Capture the cell that displays the provided text and extract its (x, y) central coordinate. 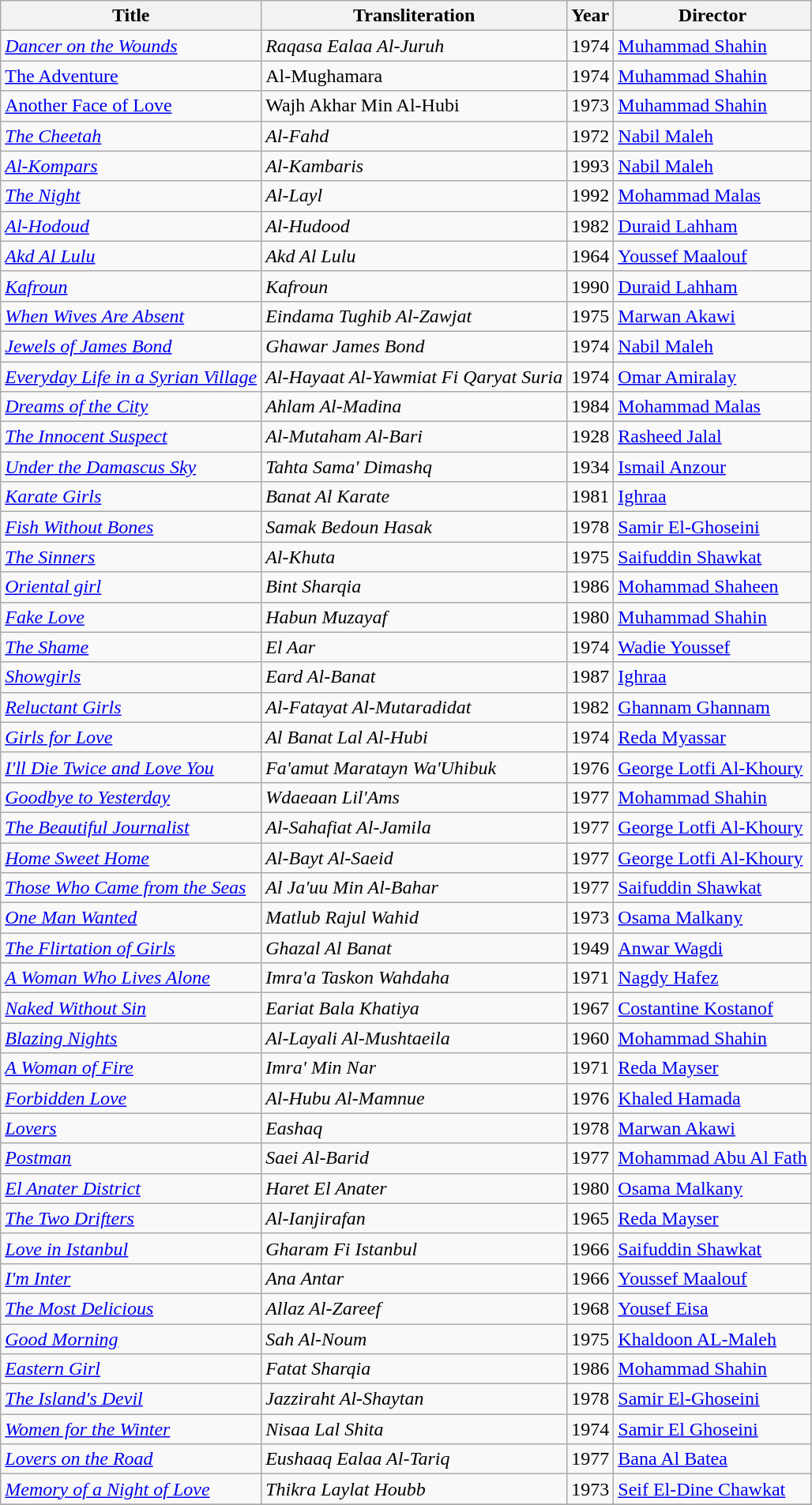
1993 (591, 166)
1928 (591, 437)
Naked Without Sin (131, 1008)
Fatat Sharqia (414, 1369)
Sah Al-Noum (414, 1339)
Ismail Anzour (712, 467)
Imra' Min Nar (414, 1068)
Khaled Hamada (712, 1098)
Karate Girls (131, 497)
1981 (591, 497)
The Two Drifters (131, 1218)
Al-Kompars (131, 166)
The Shame (131, 647)
Omar Amiralay (712, 377)
Fake Love (131, 617)
A Woman of Fire (131, 1068)
Goodbye to Yesterday (131, 797)
Reda Myassar (712, 737)
1960 (591, 1038)
The Night (131, 196)
Bint Sharqia (414, 587)
El Aar (414, 647)
Women for the Winter (131, 1429)
Al-Fahd (414, 136)
Al-Kambaris (414, 166)
Blazing Nights (131, 1038)
1992 (591, 196)
Al-Mughamara (414, 76)
Postman (131, 1158)
Ghazal Al Banat (414, 948)
Oriental girl (131, 587)
The Innocent Suspect (131, 437)
Samak Bedoun Hasak (414, 527)
Good Morning (131, 1339)
Eindama Tughib Al-Zawjat (414, 316)
Al-Mutaham Al-Bari (414, 437)
Jazziraht Al-Shaytan (414, 1399)
Forbidden Love (131, 1098)
1972 (591, 136)
Showgirls (131, 677)
Haret El Anater (414, 1188)
Al-Hubu Al-Mamnue (414, 1098)
Raqasa Ealaa Al-Juruh (414, 46)
Al-Hudood (414, 226)
The Adventure (131, 76)
Saei Al-Barid (414, 1158)
Dancer on the Wounds (131, 46)
Al-Layali Al-Mushtaeila (414, 1038)
Tahta Sama' Dimashq (414, 467)
Wdaeaan Lil'Ams (414, 797)
The Flirtation of Girls (131, 948)
1949 (591, 948)
Bana Al Batea (712, 1459)
Al-Layl (414, 196)
Al-Khuta (414, 557)
Habun Muzayaf (414, 617)
Another Face of Love (131, 106)
Mohammad Shaheen (712, 587)
Yousef Eisa (712, 1308)
Under the Damascus Sky (131, 467)
1990 (591, 286)
Allaz Al-Zareef (414, 1308)
Fa'amut Maratayn Wa'Uhibuk (414, 767)
Anwar Wagdi (712, 948)
Transliteration (414, 16)
1987 (591, 677)
The Beautiful Journalist (131, 827)
Lovers (131, 1128)
1984 (591, 407)
Love in Istanbul (131, 1248)
I'll Die Twice and Love You (131, 767)
The Sinners (131, 557)
A Woman Who Lives Alone (131, 978)
Al-Bayt Al-Saeid (414, 857)
Eastern Girl (131, 1369)
Mohammad Abu Al Fath (712, 1158)
Fish Without Bones (131, 527)
Year (591, 16)
The Island's Devil (131, 1399)
Eard Al-Banat (414, 677)
I'm Inter (131, 1278)
Girls for Love (131, 737)
The Most Delicious (131, 1308)
Banat Al Karate (414, 497)
Al Banat Lal Al-Hubi (414, 737)
Al Ja'uu Min Al-Bahar (414, 888)
Lovers on the Road (131, 1459)
Ghannam Ghannam (712, 707)
Samir El Ghoseini (712, 1429)
When Wives Are Absent (131, 316)
Eariat Bala Khatiya (414, 1008)
Director (712, 16)
1967 (591, 1008)
Ahlam Al-Madina (414, 407)
Eashaq (414, 1128)
Wadie Youssef (712, 647)
Al-Hodoud (131, 226)
Everyday Life in a Syrian Village (131, 377)
The Cheetah (131, 136)
1965 (591, 1218)
Nagdy Hafez (712, 978)
Jewels of James Bond (131, 346)
Seif El-Dine Chawkat (712, 1489)
Reluctant Girls (131, 707)
Gharam Fi Istanbul (414, 1248)
Rasheed Jalal (712, 437)
Al-Hayaat Al-Yawmiat Fi Qaryat Suria (414, 377)
Al-Fatayat Al-Mutaradidat (414, 707)
1968 (591, 1308)
Ghawar James Bond (414, 346)
Nisaa Lal Shita (414, 1429)
Ana Antar (414, 1278)
Memory of a Night of Love (131, 1489)
Matlub Rajul Wahid (414, 918)
Khaldoon AL-Maleh (712, 1339)
Eushaaq Ealaa Al-Tariq (414, 1459)
1934 (591, 467)
Al-Ianjirafan (414, 1218)
Dreams of the City (131, 407)
Those Who Came from the Seas (131, 888)
Wajh Akhar Min Al-Hubi (414, 106)
Title (131, 16)
Thikra Laylat Houbb (414, 1489)
El Anater District (131, 1188)
One Man Wanted (131, 918)
Al-Sahafiat Al-Jamila (414, 827)
Imra'a Taskon Wahdaha (414, 978)
Costantine Kostanof (712, 1008)
1964 (591, 256)
Home Sweet Home (131, 857)
